Find where the given text appears and provide that cell's center as [x, y] coordinate. 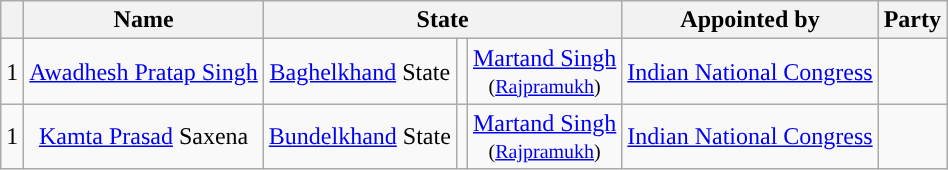
Appointed by [750, 20]
Bundelkhand State [360, 136]
Party [912, 20]
Awadhesh Pratap Singh [144, 72]
Kamta Prasad Saxena [144, 136]
State [442, 20]
Baghelkhand State [360, 72]
Name [144, 20]
